Return [X, Y] of the center of cell containing provided text 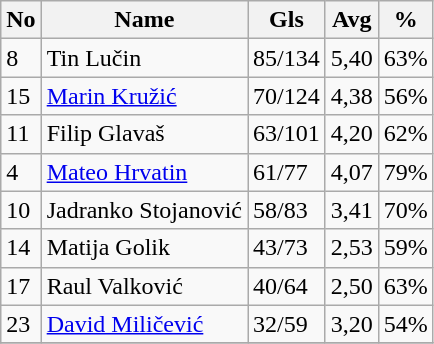
Tin Lučin [144, 58]
3,20 [352, 324]
Filip Glavaš [144, 134]
23 [21, 324]
4,20 [352, 134]
70/124 [287, 96]
63/101 [287, 134]
Gls [287, 20]
4 [21, 172]
70% [406, 210]
Jadranko Stojanović [144, 210]
8 [21, 58]
3,41 [352, 210]
56% [406, 96]
85/134 [287, 58]
Avg [352, 20]
43/73 [287, 248]
58/83 [287, 210]
14 [21, 248]
4,38 [352, 96]
15 [21, 96]
2,50 [352, 286]
62% [406, 134]
10 [21, 210]
Mateo Hrvatin [144, 172]
5,40 [352, 58]
Raul Valković [144, 286]
2,53 [352, 248]
No [21, 20]
54% [406, 324]
David Miličević [144, 324]
40/64 [287, 286]
32/59 [287, 324]
59% [406, 248]
61/77 [287, 172]
4,07 [352, 172]
Marin Kružić [144, 96]
Matija Golik [144, 248]
79% [406, 172]
11 [21, 134]
17 [21, 286]
% [406, 20]
Name [144, 20]
